Locate the cell with the specified text and output its [X, Y] center coordinate. 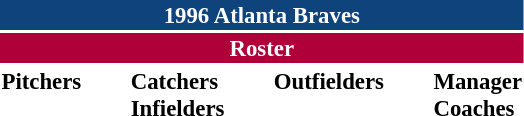
Roster [262, 48]
1996 Atlanta Braves [262, 15]
